Extract the (x, y) coordinate from the center of the cell holding the provided text.  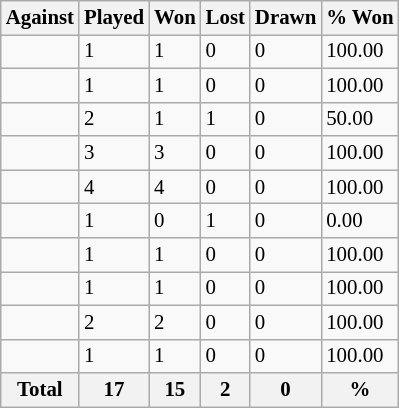
Lost (226, 18)
Against (40, 18)
Drawn (286, 18)
50.00 (360, 119)
Won (175, 18)
Total (40, 390)
17 (114, 390)
15 (175, 390)
0.00 (360, 221)
% (360, 390)
Played (114, 18)
% Won (360, 18)
